Extract the [x, y] coordinate from the center of the cell holding the provided text.  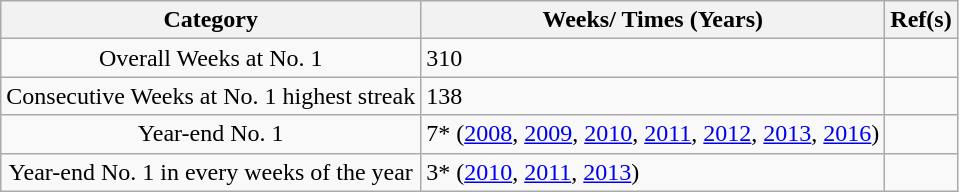
310 [653, 58]
Year-end No. 1 [211, 134]
Overall Weeks at No. 1 [211, 58]
7* (2008, 2009, 2010, 2011, 2012, 2013, 2016) [653, 134]
Ref(s) [921, 20]
138 [653, 96]
3* (2010, 2011, 2013) [653, 172]
Year-end No. 1 in every weeks of the year [211, 172]
Weeks/ Times (Years) [653, 20]
Category [211, 20]
Consecutive Weeks at No. 1 highest streak [211, 96]
